Locate the cell with the specified text and output its [X, Y] center coordinate. 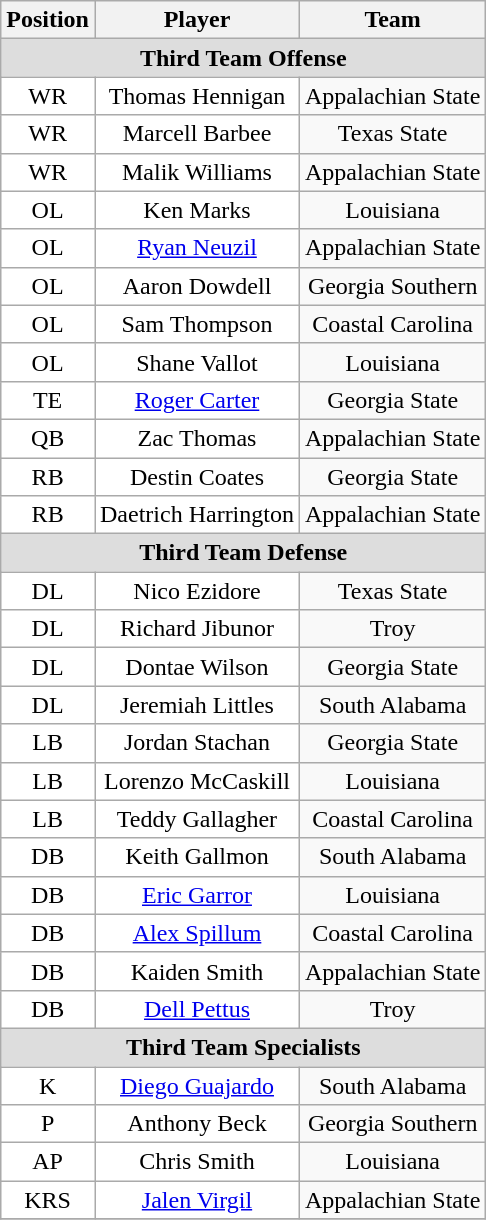
Jeremiah Littles [196, 705]
Alex Spillum [196, 933]
Roger Carter [196, 400]
Team [392, 20]
Destin Coates [196, 477]
Player [196, 20]
Anthony Beck [196, 1124]
Richard Jibunor [196, 629]
Ken Marks [196, 210]
Kaiden Smith [196, 971]
Keith Gallmon [196, 857]
AP [48, 1162]
Third Team Offense [244, 58]
Third Team Specialists [244, 1047]
Malik Williams [196, 172]
Thomas Hennigan [196, 96]
Diego Guajardo [196, 1085]
Zac Thomas [196, 438]
Sam Thompson [196, 324]
TE [48, 400]
Dontae Wilson [196, 667]
P [48, 1124]
Daetrich Harrington [196, 515]
Jordan Stachan [196, 743]
Teddy Gallagher [196, 819]
Ryan Neuzil [196, 248]
QB [48, 438]
Marcell Barbee [196, 134]
Third Team Defense [244, 553]
Eric Garror [196, 895]
Lorenzo McCaskill [196, 781]
Jalen Virgil [196, 1200]
K [48, 1085]
KRS [48, 1200]
Shane Vallot [196, 362]
Dell Pettus [196, 1009]
Aaron Dowdell [196, 286]
Nico Ezidore [196, 591]
Position [48, 20]
Chris Smith [196, 1162]
